Determine the (x, y) coordinate at the center of the cell enclosing the given text.  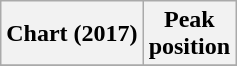
Peakposition (189, 34)
Chart (2017) (72, 34)
